Output the (x, y) coordinate of the center of the cell containing the given text.  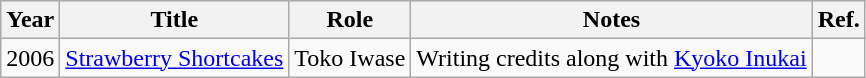
Toko Iwase (350, 58)
Year (30, 20)
Strawberry Shortcakes (174, 58)
Title (174, 20)
Ref. (838, 20)
Notes (612, 20)
2006 (30, 58)
Role (350, 20)
Writing credits along with Kyoko Inukai (612, 58)
